Determine the [X, Y] coordinate at the center of the cell enclosing the given text.  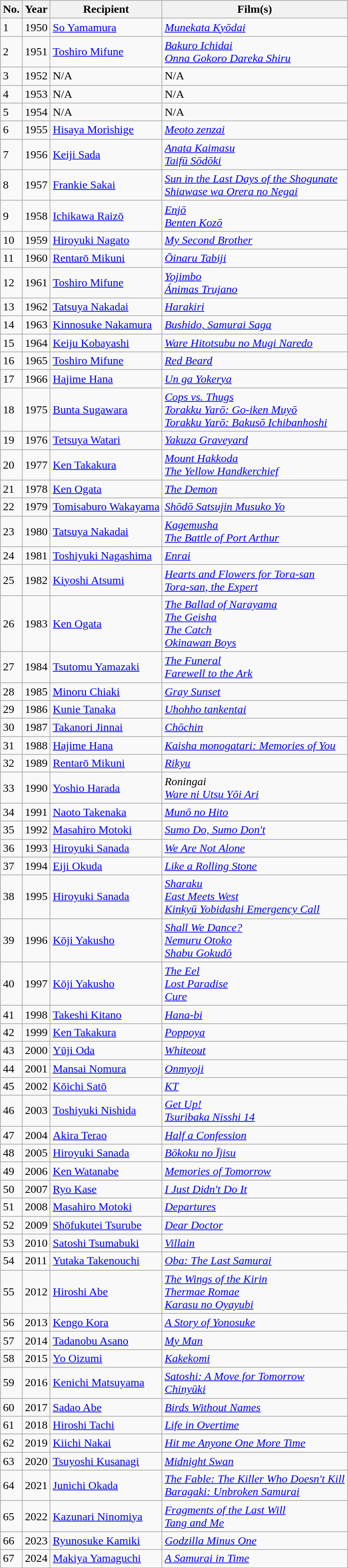
1997 [36, 984]
18 [11, 410]
Anata KaimasuTaifū Sōdōki [255, 154]
Onmyoji [255, 1068]
Toshiyuki Nagashima [106, 556]
No. [11, 9]
My Second Brother [255, 240]
2 [11, 52]
1995 [36, 897]
SharakuEast Meets WestKinkyū Yobidashi Emergency Call [255, 897]
1985 [36, 691]
Kengo Kora [106, 1322]
Cops vs. ThugsTorakku Yarō: Go-iken MuyōTorakku Yarō: Bakusō Ichibanhoshi [255, 410]
Keiji Sada [106, 154]
Ōinaru Tabiji [255, 258]
I Just Didn't Do It [255, 1189]
2022 [36, 1517]
1955 [36, 130]
The FuneralFarewell to the Ark [255, 667]
Ryo Kase [106, 1189]
Munō no Hito [255, 812]
2000 [36, 1050]
5 [11, 112]
The Demon [255, 489]
2023 [36, 1541]
1953 [36, 94]
16 [11, 361]
1961 [36, 283]
43 [11, 1050]
3 [11, 76]
8 [11, 185]
Eiji Okuda [106, 866]
Sumo Do, Sumo Don't [255, 830]
Shall We Dance?Nemuru OtokoShabu Gokudō [255, 940]
2002 [36, 1087]
33 [11, 788]
Rikyu [255, 763]
48 [11, 1153]
The Fable: The Killer Who Doesn't KillBaragaki: Unbroken Samurai [255, 1485]
Tomisaburo Wakayama [106, 507]
6 [11, 130]
Satoshi: A Move for TomorrowChinyūki [255, 1382]
Takanori Jinnai [106, 728]
2003 [36, 1111]
Fragments of the Last WillTang and Me [255, 1517]
2016 [36, 1382]
1965 [36, 361]
Yakuza Graveyard [255, 440]
60 [11, 1407]
2013 [36, 1322]
1954 [36, 112]
2020 [36, 1461]
Hiroshi Tachi [106, 1425]
Kinnosuke Nakamura [106, 325]
Kiichi Nakai [106, 1443]
1990 [36, 788]
24 [11, 556]
1951 [36, 52]
58 [11, 1358]
45 [11, 1087]
Recipient [106, 9]
28 [11, 691]
59 [11, 1382]
39 [11, 940]
1978 [36, 489]
Uhohho tankentai [255, 710]
31 [11, 745]
25 [11, 580]
55 [11, 1292]
Kenichi Matsuyama [106, 1382]
1989 [36, 763]
Get Up!Tsuribaka Nisshi 14 [255, 1111]
Enrai [255, 556]
12 [11, 283]
Yūji Oda [106, 1050]
2008 [36, 1207]
Ken Watanabe [106, 1171]
1958 [36, 215]
50 [11, 1189]
Oba: The Last Samurai [255, 1261]
1962 [36, 307]
2007 [36, 1189]
Tetsuya Watari [106, 440]
Toshiyuki Nishida [106, 1111]
Shōdō Satsujin Musuko Yo [255, 507]
A Story of Yonosuke [255, 1322]
47 [11, 1135]
Mansai Nomura [106, 1068]
Harakiri [255, 307]
Hearts and Flowers for Tora-sanTora-san, the Expert [255, 580]
13 [11, 307]
21 [11, 489]
Keiju Kobayashi [106, 343]
2001 [36, 1068]
2011 [36, 1261]
2006 [36, 1171]
36 [11, 848]
Shōfukutei Tsurube [106, 1225]
1991 [36, 812]
1 [11, 27]
The EelLost ParadiseCure [255, 984]
34 [11, 812]
Bunta Sugawara [106, 410]
Dear Doctor [255, 1225]
38 [11, 897]
1982 [36, 580]
RoningaiWare ni Utsu Yōi Ari [255, 788]
67 [11, 1559]
2010 [36, 1243]
Villain [255, 1243]
Hiroshi Abe [106, 1292]
1994 [36, 866]
29 [11, 710]
44 [11, 1068]
2015 [36, 1358]
Tsuyoshi Kusanagi [106, 1461]
Hiroyuki Nagato [106, 240]
52 [11, 1225]
41 [11, 1014]
My Man [255, 1340]
1987 [36, 728]
Akira Terao [106, 1135]
1956 [36, 154]
We Are Not Alone [255, 848]
Hit me Anyone One More Time [255, 1443]
1998 [36, 1014]
Whiteout [255, 1050]
1952 [36, 76]
Kiyoshi Atsumi [106, 580]
1976 [36, 440]
Minoru Chiaki [106, 691]
Sadao Abe [106, 1407]
YojimboÁnimas Trujano [255, 283]
2019 [36, 1443]
37 [11, 866]
Memories of Tomorrow [255, 1171]
7 [11, 154]
49 [11, 1171]
1980 [36, 531]
35 [11, 830]
Kaisha monogatari: Memories of You [255, 745]
Tsutomu Yamazaki [106, 667]
1986 [36, 710]
56 [11, 1322]
Film(s) [255, 9]
19 [11, 440]
4 [11, 94]
51 [11, 1207]
Hana-bi [255, 1014]
2024 [36, 1559]
Bōkoku no Ījisu [255, 1153]
Ryunosuke Kamiki [106, 1541]
Bakuro IchidaiOnna Gokoro Dareka Shiru [255, 52]
1960 [36, 258]
Takeshi Kitano [106, 1014]
1964 [36, 343]
Poppoya [255, 1032]
15 [11, 343]
2005 [36, 1153]
EnjōBenten Kozō [255, 215]
Yo Oizumi [106, 1358]
11 [11, 258]
30 [11, 728]
Yoshio Harada [106, 788]
Ichikawa Raizō [106, 215]
Red Beard [255, 361]
2017 [36, 1407]
Half a Confession [255, 1135]
66 [11, 1541]
Kazunari Ninomiya [106, 1517]
46 [11, 1111]
1996 [36, 940]
Kōichi Satō [106, 1087]
42 [11, 1032]
A Samurai in Time [255, 1559]
1983 [36, 624]
1981 [36, 556]
Makiya Yamaguchi [106, 1559]
Meoto zenzai [255, 130]
26 [11, 624]
Hisaya Morishige [106, 130]
Munekata Kyōdai [255, 27]
40 [11, 984]
53 [11, 1243]
The Wings of the KirinThermae RomaeKarasu no Oyayubi [255, 1292]
Like a Rolling Stone [255, 866]
54 [11, 1261]
1966 [36, 379]
20 [11, 465]
9 [11, 215]
Mount HakkodaThe Yellow Handkerchief [255, 465]
57 [11, 1340]
Ware Hitotsubu no Mugi Naredo [255, 343]
2018 [36, 1425]
14 [11, 325]
1999 [36, 1032]
So Yamamura [106, 27]
Yutaka Takenouchi [106, 1261]
Naoto Takenaka [106, 812]
Year [36, 9]
KT [255, 1087]
63 [11, 1461]
Birds Without Names [255, 1407]
2012 [36, 1292]
The Ballad of NarayamaThe GeishaThe CatchOkinawan Boys [255, 624]
Bushido, Samurai Saga [255, 325]
Chōchin [255, 728]
1977 [36, 465]
2014 [36, 1340]
Un ga Yokerya [255, 379]
1992 [36, 830]
17 [11, 379]
2004 [36, 1135]
Departures [255, 1207]
65 [11, 1517]
Kakekomi [255, 1358]
1988 [36, 745]
61 [11, 1425]
32 [11, 763]
1963 [36, 325]
2021 [36, 1485]
10 [11, 240]
Life in Overtime [255, 1425]
64 [11, 1485]
Godzilla Minus One [255, 1541]
23 [11, 531]
2009 [36, 1225]
1984 [36, 667]
Kunie Tanaka [106, 710]
1950 [36, 27]
Satoshi Tsumabuki [106, 1243]
Midnight Swan [255, 1461]
Tadanobu Asano [106, 1340]
62 [11, 1443]
Frankie Sakai [106, 185]
1957 [36, 185]
Sun in the Last Days of the ShogunateShiawase wa Orera no Negai [255, 185]
22 [11, 507]
Junichi Okada [106, 1485]
KagemushaThe Battle of Port Arthur [255, 531]
1959 [36, 240]
1975 [36, 410]
Gray Sunset [255, 691]
1979 [36, 507]
1993 [36, 848]
27 [11, 667]
